From the cell containing the given text, extract its center point as (X, Y) coordinate. 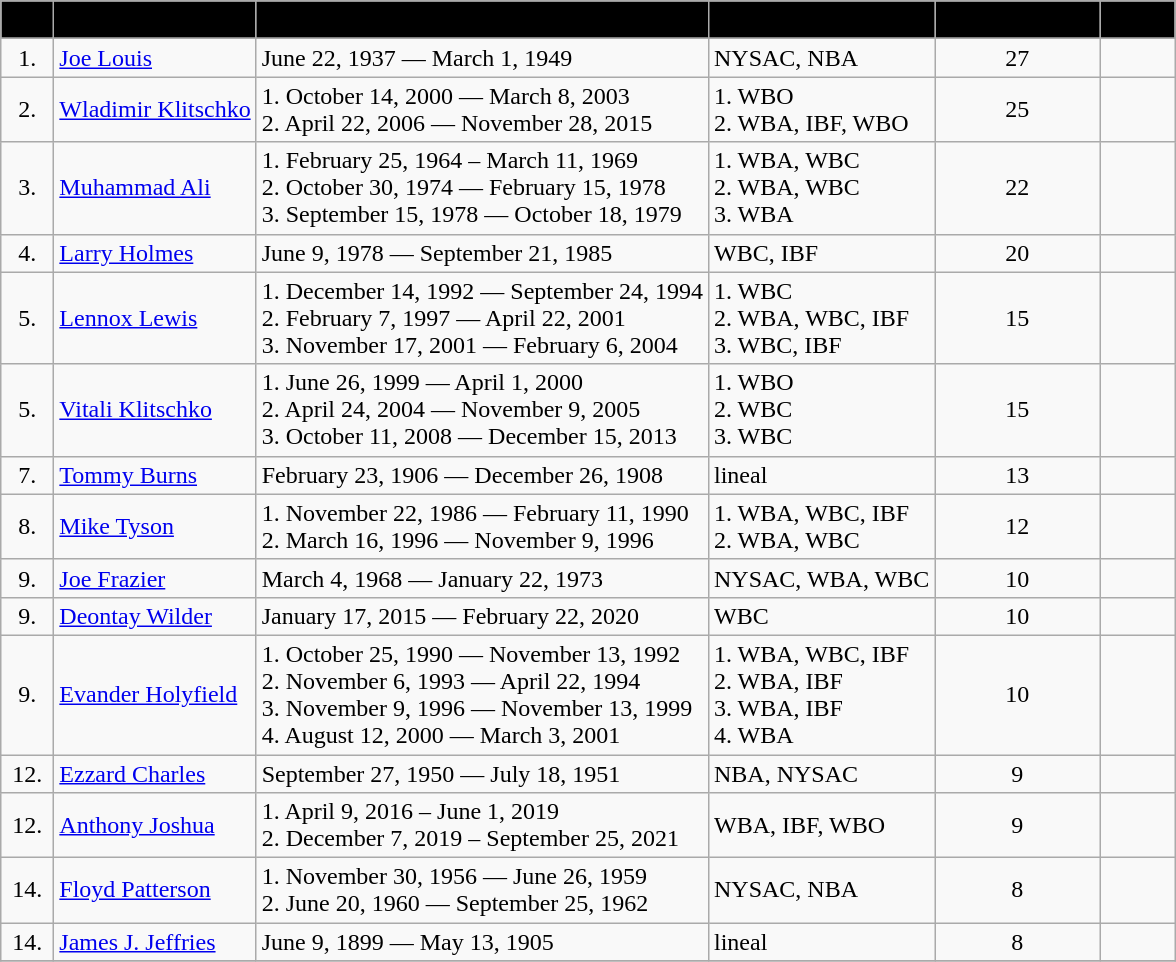
Floyd Patterson (155, 890)
1. WBO2. WBC3. WBC (821, 410)
Evander Holyfield (155, 694)
12 (1018, 526)
8. (28, 526)
Tommy Burns (155, 475)
Ezzard Charles (155, 773)
Vitali Klitschko (155, 410)
NBA, NYSAC (821, 773)
June 9, 1978 — September 21, 1985 (482, 253)
Larry Holmes (155, 253)
1. November 30, 1956 — June 26, 19592. June 20, 1960 — September 25, 1962 (482, 890)
Anthony Joshua (155, 826)
13 (1018, 475)
1. (28, 58)
1. WBA, WBC, IBF2. WBA, WBC (821, 526)
Wladimir Klitschko (155, 110)
September 27, 1950 — July 18, 1951 (482, 773)
25 (1018, 110)
Joe Louis (155, 58)
2. (28, 110)
1. WBC2. WBA, WBC, IBF3. WBC, IBF (821, 318)
1. October 14, 2000 — March 8, 20032. April 22, 2006 — November 28, 2015 (482, 110)
22 (1018, 188)
1. February 25, 1964 – March 11, 19692. October 30, 1974 — February 15, 19783. September 15, 1978 — October 18, 1979 (482, 188)
Fights (1138, 20)
7. (28, 475)
1. WBA, WBC2. WBA, WBC3. WBA (821, 188)
June 22, 1937 — March 1, 1949 (482, 58)
1. June 26, 1999 — April 1, 20002. April 24, 2004 — November 9, 20053. October 11, 2008 — December 15, 2013 (482, 410)
James J. Jeffries (155, 942)
WBA, IBF, WBO (821, 826)
1. December 14, 1992 — September 24, 19942. February 7, 1997 — April 22, 20013. November 17, 2001 — February 6, 2004 (482, 318)
Reign began-ended (482, 20)
1. WBA, WBC, IBF2. WBA, IBF3. WBA, IBF4. WBA (821, 694)
Muhammad Ali (155, 188)
June 9, 1899 — May 13, 1905 (482, 942)
1. October 25, 1990 — November 13, 19922. November 6, 1993 — April 22, 19943. November 9, 1996 — November 13, 19994. August 12, 2000 — March 3, 2001 (482, 694)
Recognition (821, 20)
January 17, 2015 — February 22, 2020 (482, 616)
Title fight wins (1018, 20)
Mike Tyson (155, 526)
3. (28, 188)
4. (28, 253)
20 (1018, 253)
1. April 9, 2016 – June 1, 20192. December 7, 2019 – September 25, 2021 (482, 826)
Joe Frazier (155, 578)
1. WBO2. WBA, IBF, WBO (821, 110)
27 (1018, 58)
WBC, IBF (821, 253)
Name (155, 20)
February 23, 1906 — December 26, 1908 (482, 475)
March 4, 1968 — January 22, 1973 (482, 578)
Deontay Wilder (155, 616)
Pos. (28, 20)
Lennox Lewis (155, 318)
NYSAC, WBA, WBC (821, 578)
1. November 22, 1986 — February 11, 19902. March 16, 1996 — November 9, 1996 (482, 526)
WBC (821, 616)
